Locate the cell with the specified text and output its (x, y) center coordinate. 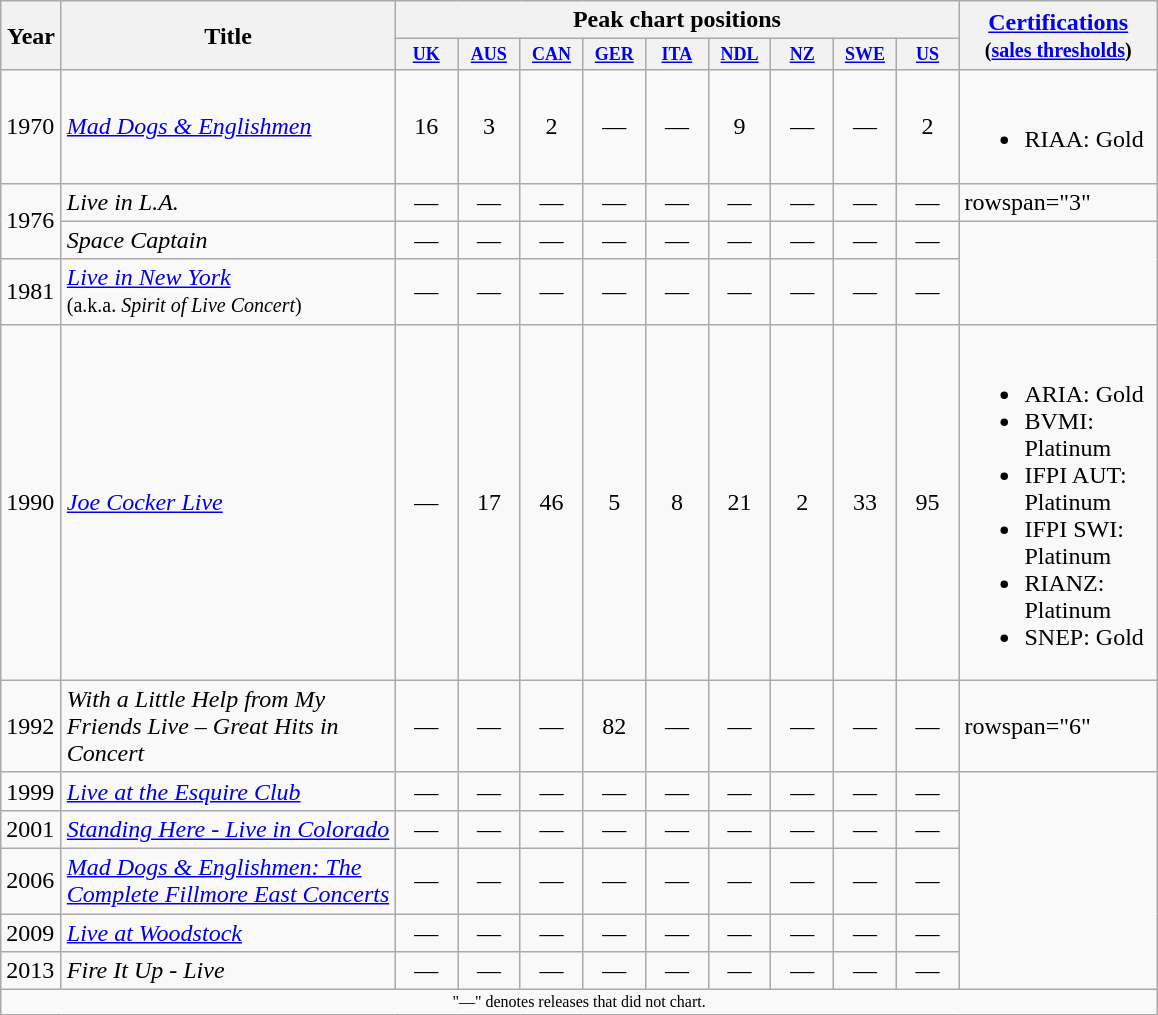
1970 (32, 126)
21 (740, 502)
1976 (32, 221)
Live at Woodstock (228, 933)
82 (614, 726)
17 (490, 502)
2009 (32, 933)
2006 (32, 880)
ARIA: GoldBVMI: PlatinumIFPI AUT: PlatinumIFPI SWI: PlatinumRIANZ: PlatinumSNEP: Gold (1058, 502)
33 (866, 502)
Live in New York (a.k.a. Spirit of Live Concert) (228, 292)
NZ (802, 54)
1992 (32, 726)
"—" denotes releases that did not chart. (580, 1002)
US (928, 54)
Mad Dogs & Englishmen (228, 126)
NDL (740, 54)
8 (678, 502)
Fire It Up - Live (228, 971)
1981 (32, 292)
5 (614, 502)
AUS (490, 54)
ITA (678, 54)
Certifications(sales thresholds) (1058, 36)
2001 (32, 829)
GER (614, 54)
Year (32, 36)
Title (228, 36)
RIAA: Gold (1058, 126)
1990 (32, 502)
Space Captain (228, 240)
95 (928, 502)
46 (552, 502)
Peak chart positions (677, 20)
3 (490, 126)
Live at the Esquire Club (228, 791)
rowspan="3" (1058, 202)
rowspan="6" (1058, 726)
Live in L.A. (228, 202)
Mad Dogs & Englishmen: The Complete Fillmore East Concerts (228, 880)
16 (426, 126)
CAN (552, 54)
1999 (32, 791)
Standing Here - Live in Colorado (228, 829)
2013 (32, 971)
9 (740, 126)
UK (426, 54)
SWE (866, 54)
With a Little Help from My Friends Live – Great Hits in Concert (228, 726)
Joe Cocker Live (228, 502)
